Output the [x, y] coordinate of the center of the cell containing the given text.  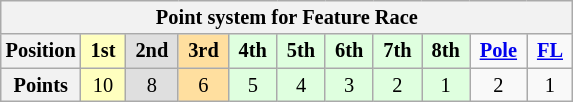
FL [550, 51]
4 [301, 85]
6th [349, 51]
7th [397, 51]
5 [253, 85]
Pole [498, 51]
8th [446, 51]
2nd [152, 51]
3 [349, 85]
5th [301, 51]
6 [203, 85]
4th [253, 51]
10 [104, 85]
1st [104, 51]
Point system for Feature Race [287, 17]
Position [41, 51]
Points [41, 85]
8 [152, 85]
3rd [203, 51]
